From the cell containing the given text, extract its center point as [X, Y] coordinate. 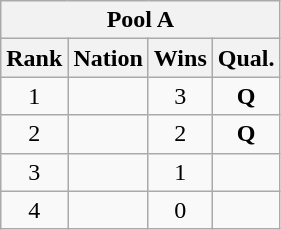
4 [34, 210]
0 [180, 210]
Nation [108, 58]
Rank [34, 58]
Pool A [140, 20]
Qual. [246, 58]
Wins [180, 58]
